Locate the cell with the specified text and output its [X, Y] center coordinate. 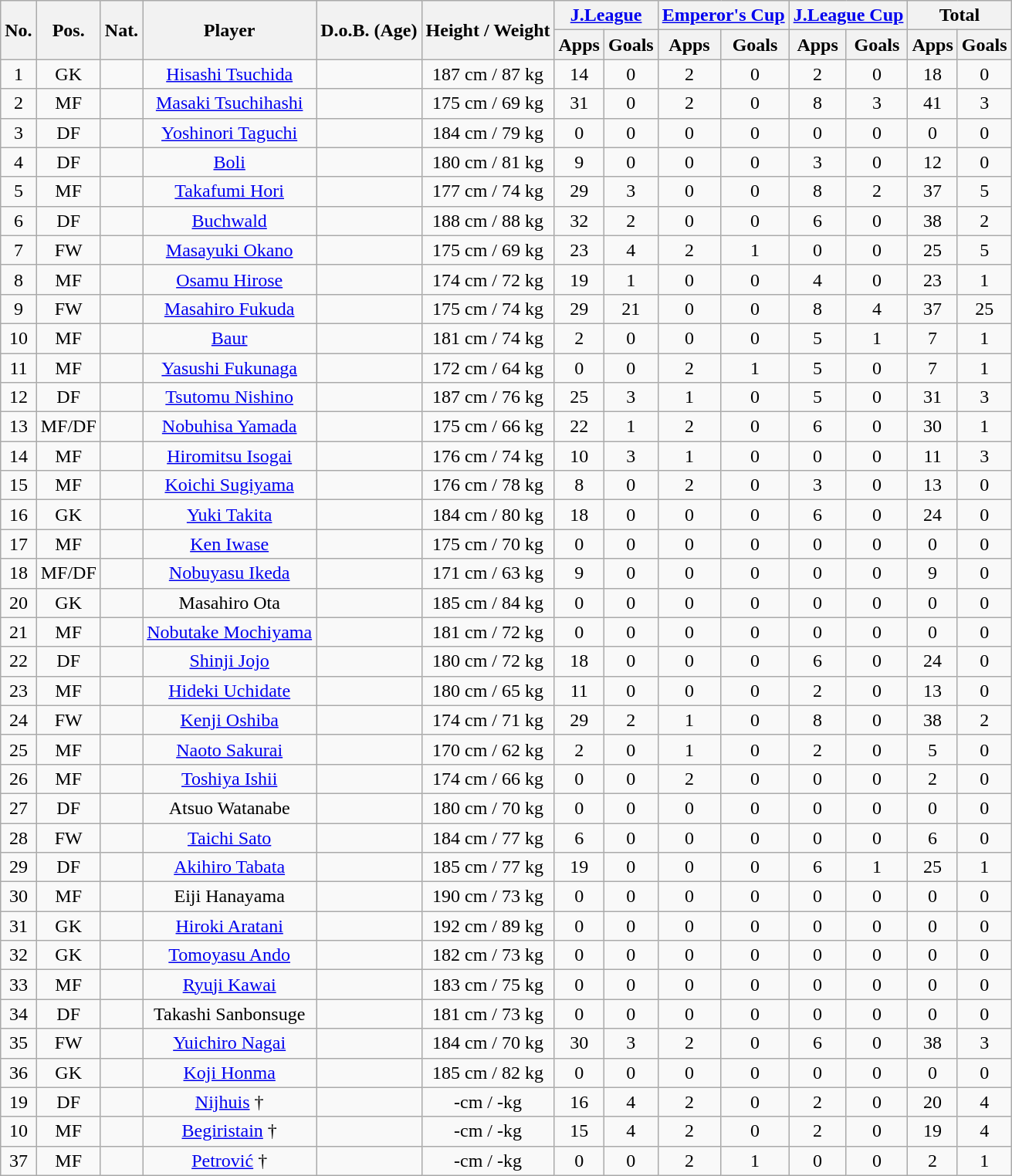
Yuki Takita [230, 515]
Total [960, 15]
184 cm / 80 kg [488, 515]
Ken Iwase [230, 544]
Nijhuis † [230, 1102]
J.League [606, 15]
Hiromitsu Isogai [230, 456]
Koji Honma [230, 1073]
Tomoyasu Ando [230, 955]
27 [19, 808]
Koichi Sugiyama [230, 485]
180 cm / 81 kg [488, 162]
174 cm / 72 kg [488, 279]
Kenji Oshiba [230, 720]
180 cm / 70 kg [488, 808]
Petrović † [230, 1161]
174 cm / 66 kg [488, 779]
174 cm / 71 kg [488, 720]
41 [932, 103]
Yuichiro Nagai [230, 1043]
Shinji Jojo [230, 661]
183 cm / 75 kg [488, 985]
170 cm / 62 kg [488, 749]
Yasushi Fukunaga [230, 368]
Tsutomu Nishino [230, 397]
35 [19, 1043]
175 cm / 70 kg [488, 544]
171 cm / 63 kg [488, 573]
185 cm / 77 kg [488, 867]
Nat. [121, 30]
Player [230, 30]
Baur [230, 338]
181 cm / 72 kg [488, 632]
Hiroki Aratani [230, 926]
36 [19, 1073]
175 cm / 66 kg [488, 427]
175 cm / 74 kg [488, 309]
Osamu Hirose [230, 279]
185 cm / 84 kg [488, 603]
Height / Weight [488, 30]
Takashi Sanbonsuge [230, 1014]
Masahiro Fukuda [230, 309]
176 cm / 78 kg [488, 485]
Buchwald [230, 221]
Masayuki Okano [230, 250]
182 cm / 73 kg [488, 955]
190 cm / 73 kg [488, 897]
34 [19, 1014]
187 cm / 76 kg [488, 397]
181 cm / 73 kg [488, 1014]
177 cm / 74 kg [488, 191]
Eiji Hanayama [230, 897]
Begiristain † [230, 1131]
No. [19, 30]
180 cm / 72 kg [488, 661]
172 cm / 64 kg [488, 368]
Nobutake Mochiyama [230, 632]
Emperor's Cup [723, 15]
180 cm / 65 kg [488, 691]
17 [19, 544]
Boli [230, 162]
Toshiya Ishii [230, 779]
184 cm / 70 kg [488, 1043]
185 cm / 82 kg [488, 1073]
Nobuyasu Ikeda [230, 573]
Naoto Sakurai [230, 749]
181 cm / 74 kg [488, 338]
26 [19, 779]
Atsuo Watanabe [230, 808]
Yoshinori Taguchi [230, 133]
Nobuhisa Yamada [230, 427]
176 cm / 74 kg [488, 456]
D.o.B. (Age) [369, 30]
33 [19, 985]
J.League Cup [848, 15]
Akihiro Tabata [230, 867]
Masahiro Ota [230, 603]
184 cm / 79 kg [488, 133]
Hideki Uchidate [230, 691]
Pos. [68, 30]
192 cm / 89 kg [488, 926]
Ryuji Kawai [230, 985]
Masaki Tsuchihashi [230, 103]
Takafumi Hori [230, 191]
188 cm / 88 kg [488, 221]
Taichi Sato [230, 837]
Hisashi Tsuchida [230, 74]
187 cm / 87 kg [488, 74]
184 cm / 77 kg [488, 837]
28 [19, 837]
